Output the [X, Y] coordinate of the center of the cell containing the given text.  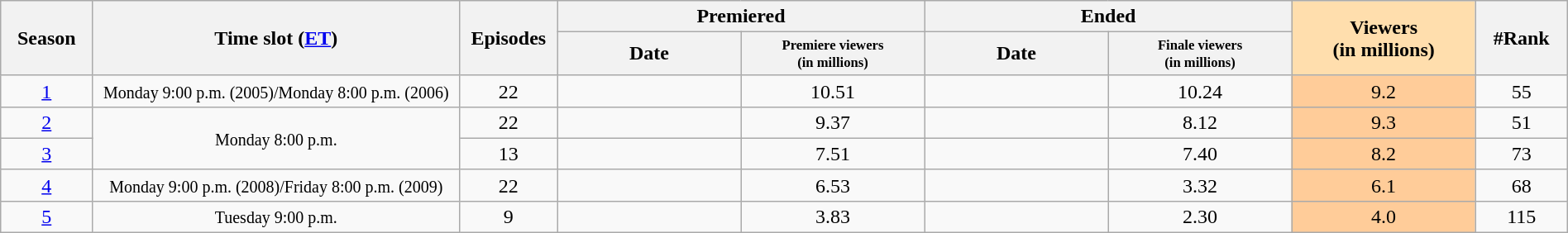
8.2 [1384, 154]
8.12 [1200, 122]
Premiered [741, 17]
10.24 [1200, 91]
1 [46, 91]
7.51 [833, 154]
3 [46, 154]
9.2 [1384, 91]
2.30 [1200, 217]
6.53 [833, 185]
68 [1522, 185]
9 [509, 217]
9.37 [833, 122]
Monday 9:00 p.m. (2008)/Friday 8:00 p.m. (2009) [276, 185]
2 [46, 122]
#Rank [1522, 38]
Finale viewers(in millions) [1200, 54]
55 [1522, 91]
6.1 [1384, 185]
4.0 [1384, 217]
Premiere viewers(in millions) [833, 54]
3.32 [1200, 185]
Season [46, 38]
3.83 [833, 217]
Tuesday 9:00 p.m. [276, 217]
Ended [1108, 17]
9.3 [1384, 122]
73 [1522, 154]
13 [509, 154]
51 [1522, 122]
Monday 9:00 p.m. (2005)/Monday 8:00 p.m. (2006) [276, 91]
Episodes [509, 38]
7.40 [1200, 154]
Viewers(in millions) [1384, 38]
5 [46, 217]
115 [1522, 217]
4 [46, 185]
10.51 [833, 91]
Monday 8:00 p.m. [276, 138]
Time slot (ET) [276, 38]
